Identify which cell holds the provided text, then report its [x, y] central coordinate. 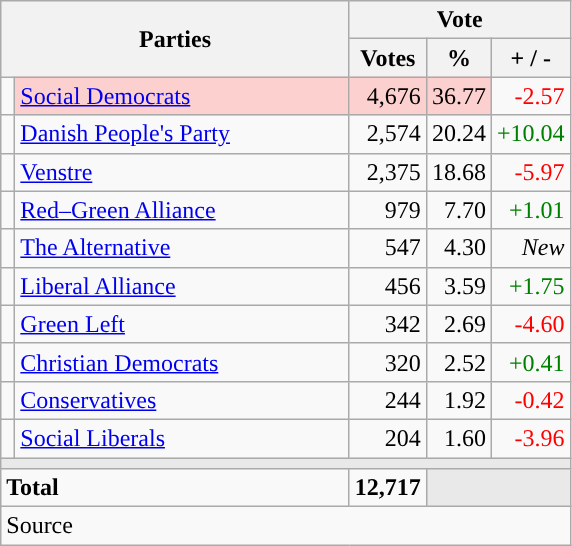
1.92 [458, 400]
Christian Democrats [182, 362]
Source [286, 526]
204 [388, 438]
Parties [176, 39]
New [530, 248]
+10.04 [530, 134]
% [458, 58]
-5.97 [530, 172]
3.59 [458, 286]
4,676 [388, 96]
12,717 [388, 488]
547 [388, 248]
Vote [460, 20]
Social Liberals [182, 438]
Total [176, 488]
Liberal Alliance [182, 286]
Venstre [182, 172]
320 [388, 362]
Danish People's Party [182, 134]
979 [388, 210]
Red–Green Alliance [182, 210]
2,375 [388, 172]
Conservatives [182, 400]
-4.60 [530, 324]
-2.57 [530, 96]
The Alternative [182, 248]
-0.42 [530, 400]
20.24 [458, 134]
+1.75 [530, 286]
+1.01 [530, 210]
2,574 [388, 134]
-3.96 [530, 438]
36.77 [458, 96]
456 [388, 286]
4.30 [458, 248]
2.52 [458, 362]
7.70 [458, 210]
Votes [388, 58]
2.69 [458, 324]
+0.41 [530, 362]
342 [388, 324]
Green Left [182, 324]
Social Democrats [182, 96]
18.68 [458, 172]
1.60 [458, 438]
244 [388, 400]
+ / - [530, 58]
